Provide the [x, y] coordinate of the cell's center where the given text is located.  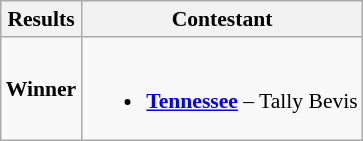
Contestant [222, 19]
Tennessee – Tally Bevis [222, 89]
Results [42, 19]
Winner [42, 89]
